Return the (X, Y) coordinate for the center point of the cell that contains the specified text.  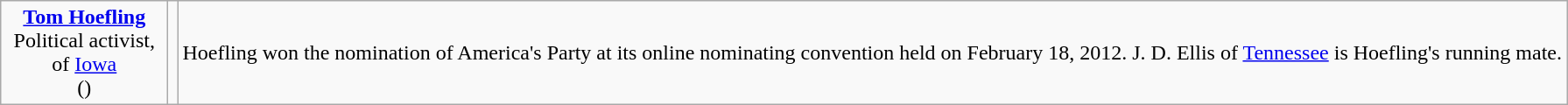
Tom HoeflingPolitical activist, of Iowa() (84, 52)
